Detect which cell encompasses the target text, then output its [X, Y] center coordinate. 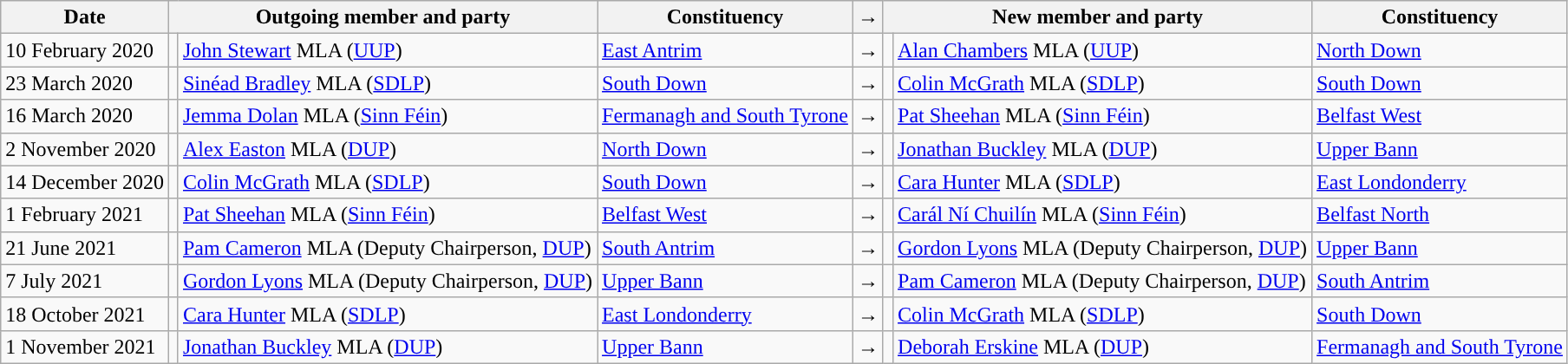
1 February 2021 [85, 215]
New member and party [1097, 17]
14 December 2020 [85, 182]
Deborah Erskine MLA (DUP) [1103, 347]
Sinéad Bradley MLA (SDLP) [387, 83]
2 November 2020 [85, 149]
Alan Chambers MLA (UUP) [1103, 50]
16 March 2020 [85, 116]
7 July 2021 [85, 281]
18 October 2021 [85, 314]
21 June 2021 [85, 248]
East Antrim [725, 50]
John Stewart MLA (UUP) [387, 50]
23 March 2020 [85, 83]
1 November 2021 [85, 347]
Date [85, 17]
Belfast North [1440, 215]
Carál Ní Chuilín MLA (Sinn Féin) [1103, 215]
Jemma Dolan MLA (Sinn Féin) [387, 116]
Alex Easton MLA (DUP) [387, 149]
Outgoing member and party [382, 17]
10 February 2020 [85, 50]
